Scan for the cell matching the given text and deliver its (X, Y) coordinate at center. 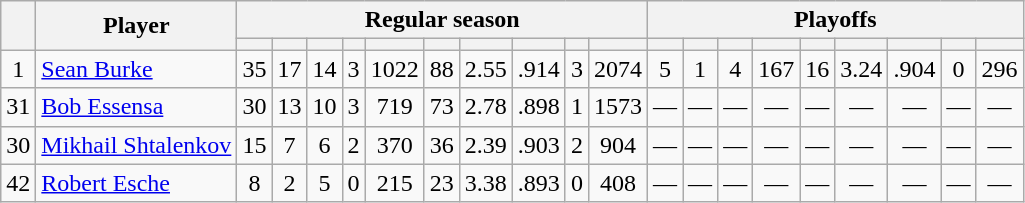
4 (736, 69)
10 (324, 107)
15 (254, 145)
.893 (538, 183)
14 (324, 69)
1022 (394, 69)
13 (290, 107)
Playoffs (835, 20)
23 (442, 183)
17 (290, 69)
296 (1000, 69)
Mikhail Shtalenkov (136, 145)
904 (618, 145)
36 (442, 145)
Robert Esche (136, 183)
.904 (914, 69)
35 (254, 69)
1573 (618, 107)
408 (618, 183)
42 (18, 183)
215 (394, 183)
370 (394, 145)
6 (324, 145)
73 (442, 107)
.898 (538, 107)
16 (818, 69)
.903 (538, 145)
Player (136, 26)
8 (254, 183)
7 (290, 145)
Sean Burke (136, 69)
Regular season (442, 20)
2.39 (486, 145)
719 (394, 107)
2.55 (486, 69)
2074 (618, 69)
.914 (538, 69)
Bob Essensa (136, 107)
3.24 (862, 69)
2.78 (486, 107)
31 (18, 107)
88 (442, 69)
167 (776, 69)
3.38 (486, 183)
